Extract the (x, y) coordinate from the center of the cell holding the provided text.  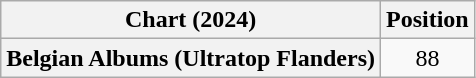
88 (428, 58)
Chart (2024) (191, 20)
Belgian Albums (Ultratop Flanders) (191, 58)
Position (428, 20)
